Search for the cell housing the specified text and yield its (X, Y) center coordinate. 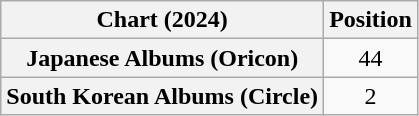
Chart (2024) (162, 20)
2 (371, 96)
44 (371, 58)
South Korean Albums (Circle) (162, 96)
Position (371, 20)
Japanese Albums (Oricon) (162, 58)
